Determine the (X, Y) coordinate at the center of the cell enclosing the given text.  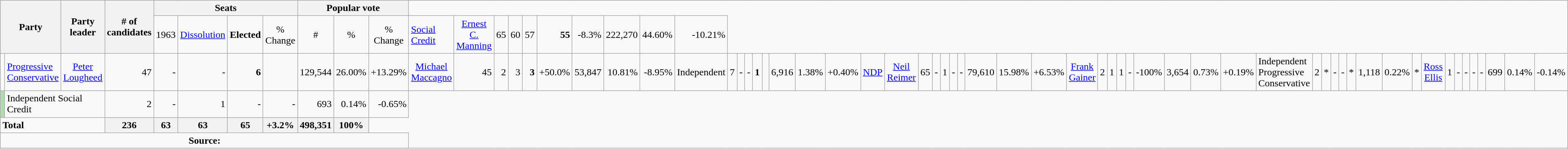
10.81% (622, 72)
+0.19% (1239, 72)
129,544 (316, 72)
Party (31, 27)
Party leader (83, 27)
Independent Progressive Conservative (1284, 72)
+50.0% (555, 72)
0.22% (1397, 72)
Ross Ellis (1433, 72)
-8.95% (658, 72)
Source: (205, 140)
-8.3% (588, 35)
Peter Lougheed (83, 72)
+3.2% (280, 125)
0.73% (1206, 72)
+0.40% (843, 72)
1,118 (1369, 72)
Elected (246, 35)
236 (129, 125)
-0.14% (1551, 72)
Michael Maccagno (432, 72)
55 (555, 35)
Independent Social Credit (55, 104)
% (351, 35)
57 (530, 35)
7 (732, 72)
+13.29% (388, 72)
3,654 (1178, 72)
699 (1495, 72)
# (316, 35)
222,270 (622, 35)
Dissolution (203, 35)
1963 (166, 35)
47 (129, 72)
79,610 (981, 72)
Social Credit (432, 35)
693 (316, 104)
6,916 (783, 72)
# ofcandidates (129, 27)
-0.65% (388, 104)
498,351 (316, 125)
-100% (1149, 72)
Independent (701, 72)
Neil Reimer (901, 72)
Seats (226, 8)
Total (53, 125)
15.98% (1014, 72)
Ernest C. Manning (474, 35)
1.38% (810, 72)
26.00% (351, 72)
Popular vote (353, 8)
44.60% (658, 35)
53,847 (588, 72)
+6.53% (1049, 72)
100% (351, 125)
60 (516, 35)
6 (246, 72)
NDP (872, 72)
Progressive Conservative (33, 72)
45 (474, 72)
Frank Gainer (1082, 72)
-10.21% (701, 35)
